Pinpoint the cell where the given text exists, returning its [x, y] midpoint coordinate. 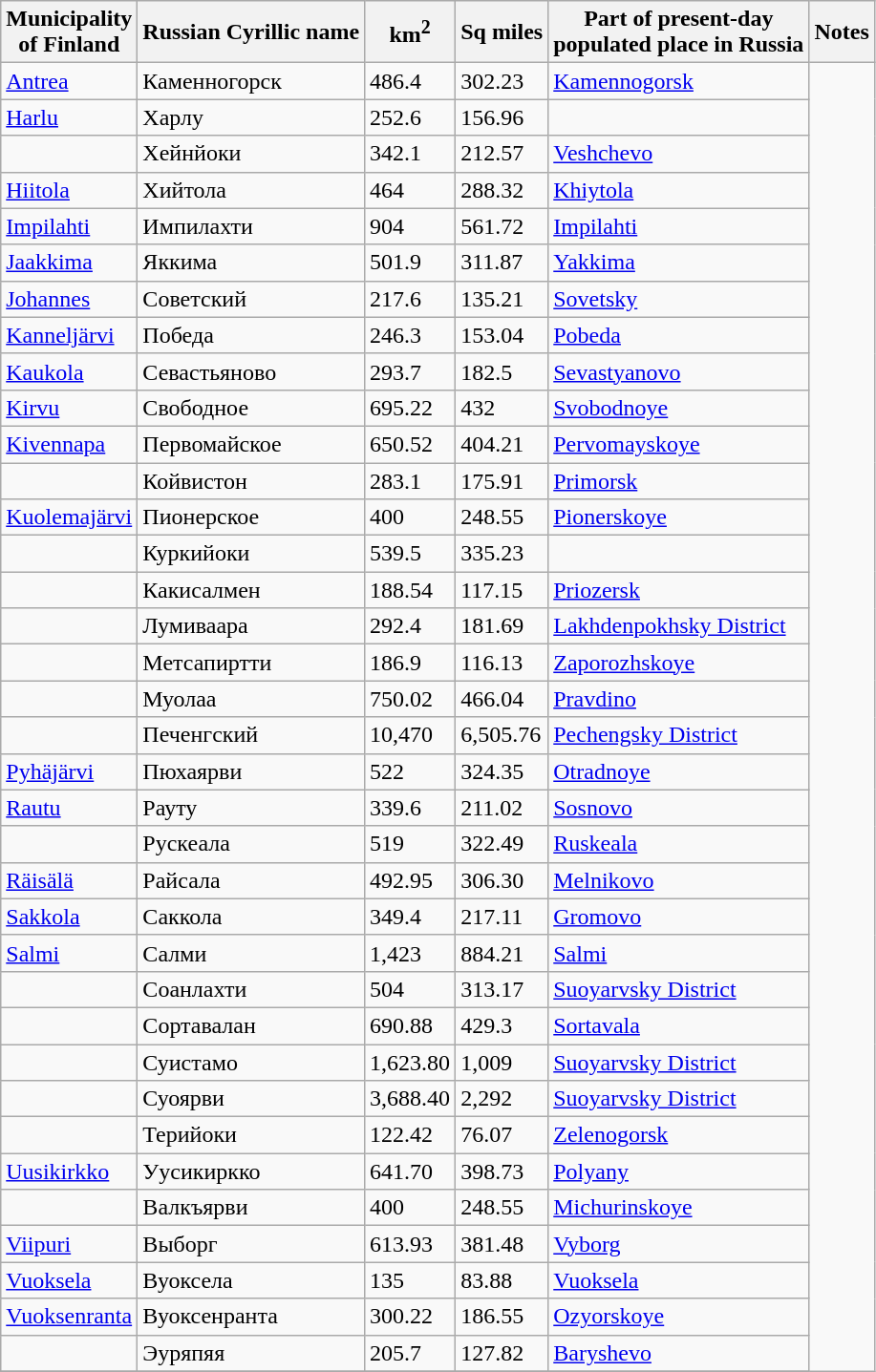
Хийтола [251, 190]
Pyhäjärvi [69, 771]
Ruskeala [678, 844]
Победа [251, 335]
Sortavala [678, 1025]
Терийоки [251, 1135]
Sovetsky [678, 299]
Муолаа [251, 699]
342.1 [411, 154]
Выборг [251, 1244]
211.02 [502, 808]
324.35 [502, 771]
Khiytola [678, 190]
750.02 [411, 699]
212.57 [502, 154]
Johannes [69, 299]
Vyborg [678, 1244]
186.9 [411, 663]
904 [411, 226]
Первомайское [251, 444]
Primorsk [678, 480]
Севастьяново [251, 371]
Polyany [678, 1171]
Svobodnoye [678, 408]
Рауту [251, 808]
650.52 [411, 444]
Суистамо [251, 1063]
302.23 [502, 81]
217.6 [411, 299]
381.48 [502, 1244]
3,688.40 [411, 1099]
Veshchevo [678, 154]
292.4 [411, 626]
Harlu [69, 117]
Michurinskoye [678, 1208]
127.82 [502, 1353]
695.22 [411, 408]
311.87 [502, 263]
Койвистон [251, 480]
690.88 [411, 1025]
Antrea [69, 81]
Вуоксенранта [251, 1317]
Kuolemajärvi [69, 517]
Рускеала [251, 844]
429.3 [502, 1025]
339.6 [411, 808]
116.13 [502, 663]
Zaporozhskoye [678, 663]
Лумиваара [251, 626]
Салми [251, 953]
117.15 [502, 590]
Яккима [251, 263]
884.21 [502, 953]
Пюхаярви [251, 771]
504 [411, 989]
135.21 [502, 299]
Метсапиртти [251, 663]
6,505.76 [502, 735]
Сортавалан [251, 1025]
182.5 [502, 371]
153.04 [502, 335]
246.3 [411, 335]
492.95 [411, 880]
Rautu [69, 808]
Notes [842, 32]
519 [411, 844]
181.69 [502, 626]
561.72 [502, 226]
252.6 [411, 117]
Zelenogorsk [678, 1135]
Печенгский [251, 735]
Yakkima [678, 263]
Импилахти [251, 226]
Jaakkima [69, 263]
Pravdino [678, 699]
Ozyorskoye [678, 1317]
Pechengsky District [678, 735]
10,470 [411, 735]
175.91 [502, 480]
398.73 [502, 1171]
613.93 [411, 1244]
288.32 [502, 190]
83.88 [502, 1280]
Куркийоки [251, 554]
300.22 [411, 1317]
186.55 [502, 1317]
Уусикиркко [251, 1171]
Суоярви [251, 1099]
Kanneljärvi [69, 335]
Вуоксела [251, 1280]
501.9 [411, 263]
Otradnoye [678, 771]
Lakhdenpokhsky District [678, 626]
293.7 [411, 371]
Kivennapa [69, 444]
Соанлахти [251, 989]
Валкъярви [251, 1208]
Gromovo [678, 917]
Райсала [251, 880]
Свободное [251, 408]
522 [411, 771]
Какисалмен [251, 590]
Каменногорск [251, 81]
641.70 [411, 1171]
km2 [411, 32]
135 [411, 1280]
Uusikirkko [69, 1171]
Viipuri [69, 1244]
Эуряпяя [251, 1353]
Russian Cyrillic name [251, 32]
466.04 [502, 699]
205.7 [411, 1353]
464 [411, 190]
2,292 [502, 1099]
432 [502, 408]
Vuoksenranta [69, 1317]
306.30 [502, 880]
Саккола [251, 917]
Part of present-daypopulated place in Russia [678, 32]
156.96 [502, 117]
122.42 [411, 1135]
486.4 [411, 81]
Kamennogorsk [678, 81]
Хейнйоки [251, 154]
Pervomayskoye [678, 444]
Priozersk [678, 590]
Pionerskoye [678, 517]
Hiitola [69, 190]
188.54 [411, 590]
349.4 [411, 917]
322.49 [502, 844]
Kirvu [69, 408]
Kaukola [69, 371]
1,423 [411, 953]
404.21 [502, 444]
Melnikovo [678, 880]
335.23 [502, 554]
313.17 [502, 989]
Sakkola [69, 917]
Пионерское [251, 517]
1,623.80 [411, 1063]
Pobeda [678, 335]
217.11 [502, 917]
283.1 [411, 480]
1,009 [502, 1063]
Харлу [251, 117]
Baryshevo [678, 1353]
Municipalityof Finland [69, 32]
Räisälä [69, 880]
Советский [251, 299]
539.5 [411, 554]
Sevastyanovo [678, 371]
76.07 [502, 1135]
Sq miles [502, 32]
Sosnovo [678, 808]
